Return (X, Y) of the center of cell containing provided text 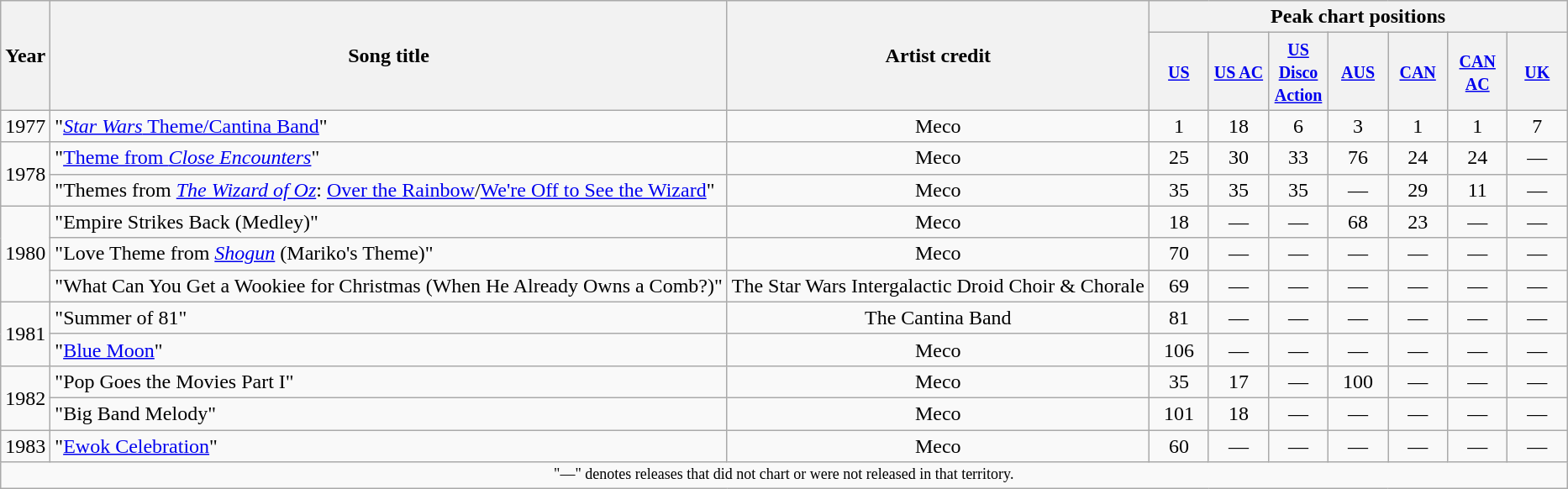
"Theme from Close Encounters" (388, 158)
"Summer of 81" (388, 318)
1983 (25, 446)
69 (1178, 286)
100 (1358, 381)
106 (1178, 350)
Year (25, 55)
"Empire Strikes Back (Medley)" (388, 222)
1977 (25, 126)
1978 (25, 174)
"—" denotes releases that did not chart or were not released in that territory. (784, 476)
3 (1358, 126)
CAN (1418, 71)
60 (1178, 446)
76 (1358, 158)
"Blue Moon" (388, 350)
UK (1538, 71)
7 (1538, 126)
30 (1239, 158)
68 (1358, 222)
"What Can You Get a Wookiee for Christmas (When He Already Owns a Comb?)" (388, 286)
US (1178, 71)
1982 (25, 397)
81 (1178, 318)
33 (1297, 158)
17 (1239, 381)
"Themes from The Wizard of Oz: Over the Rainbow/We're Off to See the Wizard" (388, 190)
101 (1178, 413)
23 (1418, 222)
Artist credit (938, 55)
6 (1297, 126)
"Big Band Melody" (388, 413)
The Star Wars Intergalactic Droid Choir & Chorale (938, 286)
1980 (25, 254)
The Cantina Band (938, 318)
US Disco Action (1297, 71)
11 (1477, 190)
"Pop Goes the Movies Part I" (388, 381)
Song title (388, 55)
"Star Wars Theme/Cantina Band" (388, 126)
Peak chart positions (1358, 17)
"Ewok Celebration" (388, 446)
US AC (1239, 71)
25 (1178, 158)
1981 (25, 334)
"Love Theme from Shogun (Mariko's Theme)" (388, 254)
70 (1178, 254)
29 (1418, 190)
CAN AC (1477, 71)
AUS (1358, 71)
